Capture the cell that displays the provided text and extract its [X, Y] central coordinate. 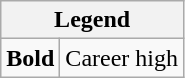
Bold [30, 58]
Legend [92, 20]
Career high [122, 58]
